Scan for the cell matching the given text and deliver its [X, Y] coordinate at center. 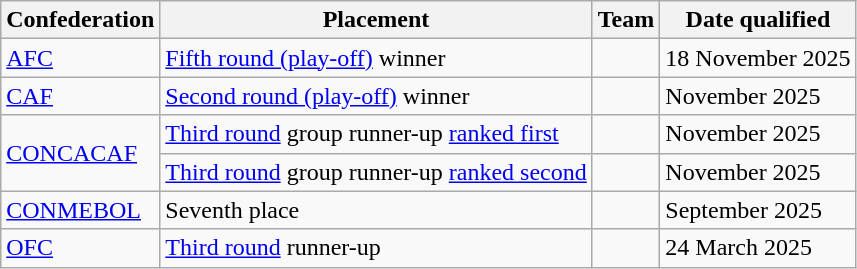
Team [626, 20]
Third round group runner-up ranked first [376, 134]
Seventh place [376, 210]
24 March 2025 [758, 248]
September 2025 [758, 210]
Confederation [80, 20]
CONCACAF [80, 153]
Date qualified [758, 20]
CONMEBOL [80, 210]
Placement [376, 20]
Fifth round (play-off) winner [376, 58]
OFC [80, 248]
Second round (play-off) winner [376, 96]
Third round group runner-up ranked second [376, 172]
Third round runner-up [376, 248]
18 November 2025 [758, 58]
AFC [80, 58]
CAF [80, 96]
